Find where the given text appears and provide that cell's center as (X, Y) coordinate. 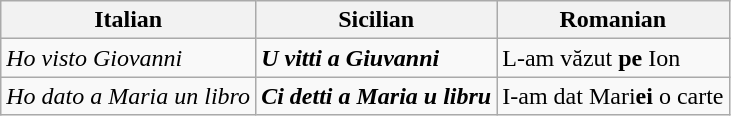
Italian (128, 20)
Ci detti a Maria u libru (376, 96)
Ho visto Giovanni (128, 58)
U vitti a Giuvanni (376, 58)
Sicilian (376, 20)
I-am dat Mariei o carte (613, 96)
Romanian (613, 20)
L-am văzut pe Ion (613, 58)
Ho dato a Maria un libro (128, 96)
